Search for the cell housing the specified text and yield its [X, Y] center coordinate. 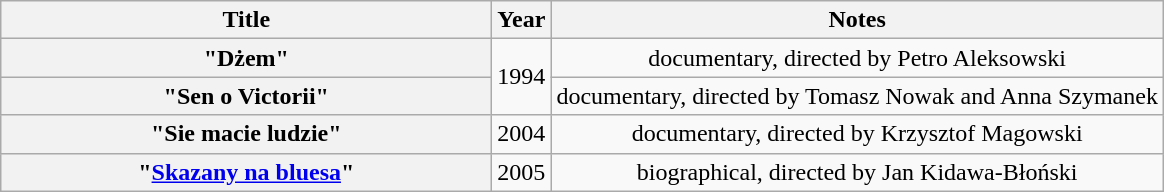
biographical, directed by Jan Kidawa-Błoński [858, 172]
2004 [522, 134]
1994 [522, 77]
"Dżem" [246, 58]
documentary, directed by Tomasz Nowak and Anna Szymanek [858, 96]
documentary, directed by Krzysztof Magowski [858, 134]
Title [246, 20]
Notes [858, 20]
"Sie macie ludzie" [246, 134]
"Skazany na bluesa" [246, 172]
"Sen o Victorii" [246, 96]
Year [522, 20]
2005 [522, 172]
documentary, directed by Petro Aleksowski [858, 58]
